Find where the given text appears and provide that cell's center as [X, Y] coordinate. 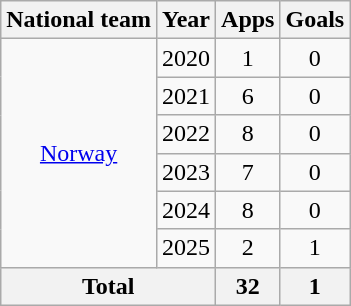
2025 [186, 248]
6 [248, 96]
2022 [186, 134]
7 [248, 172]
32 [248, 286]
2 [248, 248]
2020 [186, 58]
Norway [79, 153]
2024 [186, 210]
National team [79, 20]
Total [108, 286]
2023 [186, 172]
2021 [186, 96]
Apps [248, 20]
Year [186, 20]
Goals [315, 20]
